Identify which cell holds the provided text, then report its (X, Y) central coordinate. 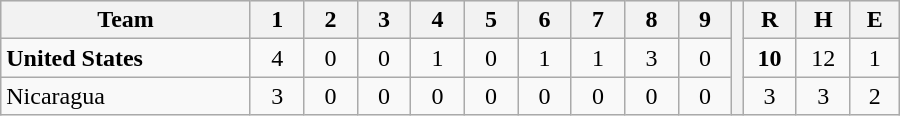
United States (126, 58)
R (770, 20)
Team (126, 20)
10 (770, 58)
H (823, 20)
8 (652, 20)
5 (490, 20)
7 (598, 20)
Nicaragua (126, 96)
9 (704, 20)
6 (544, 20)
E (874, 20)
12 (823, 58)
